Locate the cell with the specified text and output its (X, Y) center coordinate. 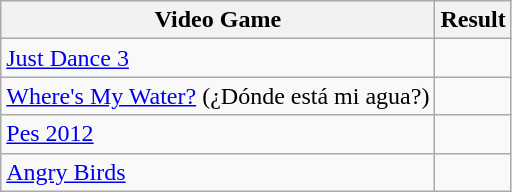
Video Game (218, 20)
Angry Birds (218, 172)
Just Dance 3 (218, 58)
Pes 2012 (218, 134)
Where's My Water? (¿Dónde está mi agua?) (218, 96)
Result (473, 20)
